Scan for the cell matching the given text and deliver its [X, Y] coordinate at center. 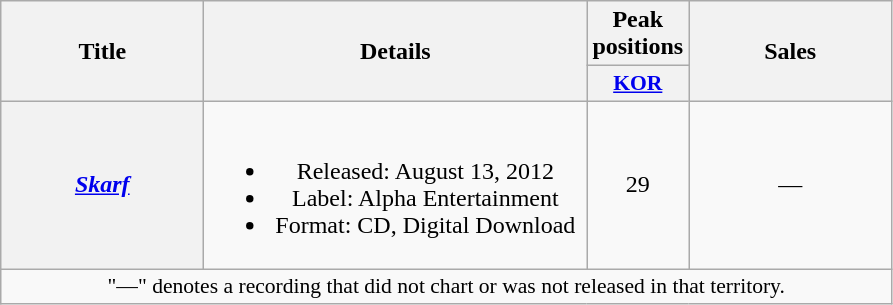
Title [102, 52]
29 [638, 184]
"—" denotes a recording that did not chart or was not released in that territory. [446, 286]
Details [396, 52]
— [790, 184]
KOR [638, 84]
Sales [790, 52]
Released: August 13, 2012Label: Alpha EntertainmentFormat: CD, Digital Download [396, 184]
Skarf [102, 184]
Peak positions [638, 34]
